Extract the [x, y] coordinate from the center of the cell holding the provided text.  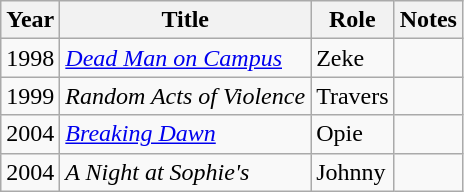
1999 [30, 96]
Breaking Dawn [186, 134]
Year [30, 20]
Zeke [353, 58]
Title [186, 20]
Role [353, 20]
Dead Man on Campus [186, 58]
1998 [30, 58]
Opie [353, 134]
Travers [353, 96]
Notes [428, 20]
A Night at Sophie's [186, 172]
Johnny [353, 172]
Random Acts of Violence [186, 96]
